Pinpoint the cell where the given text exists, returning its (X, Y) midpoint coordinate. 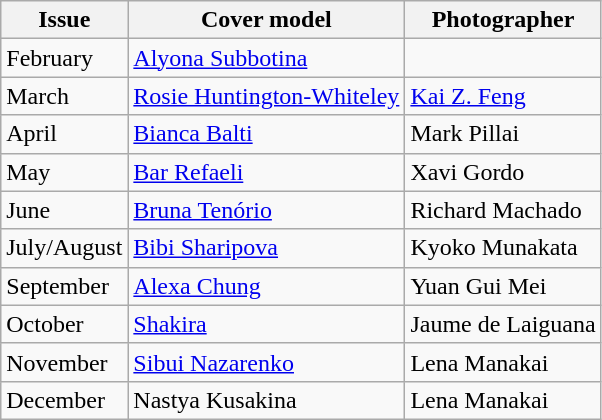
Bibi Sharipova (266, 248)
Richard Machado (503, 210)
Alexa Chung (266, 286)
Alyona Subbotina (266, 58)
Photographer (503, 20)
Kai Z. Feng (503, 96)
Mark Pillai (503, 134)
September (64, 286)
Jaume de Laiguana (503, 324)
February (64, 58)
Yuan Gui Mei (503, 286)
Nastya Kusakina (266, 400)
March (64, 96)
May (64, 172)
Bar Refaeli (266, 172)
Rosie Huntington-Whiteley (266, 96)
Xavi Gordo (503, 172)
November (64, 362)
Bianca Balti (266, 134)
Cover model (266, 20)
Bruna Tenório (266, 210)
Sibui Nazarenko (266, 362)
July/August (64, 248)
Kyoko Munakata (503, 248)
Shakira (266, 324)
Issue (64, 20)
June (64, 210)
December (64, 400)
April (64, 134)
October (64, 324)
